Capture the cell that displays the provided text and extract its (X, Y) central coordinate. 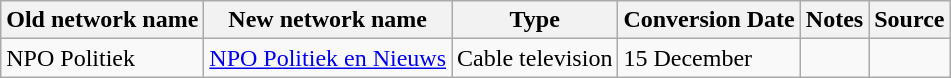
Source (910, 20)
New network name (328, 20)
Notes (834, 20)
NPO Politiek (102, 58)
NPO Politiek en Nieuws (328, 58)
Conversion Date (709, 20)
Cable television (535, 58)
15 December (709, 58)
Type (535, 20)
Old network name (102, 20)
